Detect which cell encompasses the target text, then output its [x, y] center coordinate. 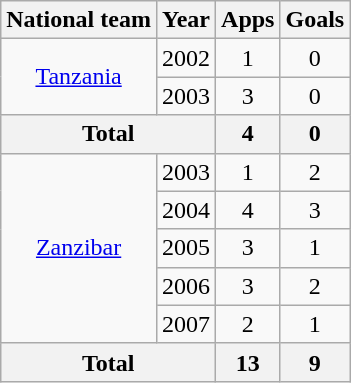
2007 [186, 324]
9 [315, 362]
Goals [315, 20]
2005 [186, 248]
Year [186, 20]
National team [79, 20]
Apps [248, 20]
Tanzania [79, 77]
2002 [186, 58]
13 [248, 362]
2006 [186, 286]
Zanzibar [79, 248]
2004 [186, 210]
